For the text-containing cell, return its midpoint in (x, y) coordinate format. 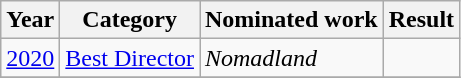
Year (30, 20)
Nominated work (292, 20)
Nomadland (292, 58)
Best Director (130, 58)
2020 (30, 58)
Category (130, 20)
Result (421, 20)
